Find where the given text appears and provide that cell's center as [x, y] coordinate. 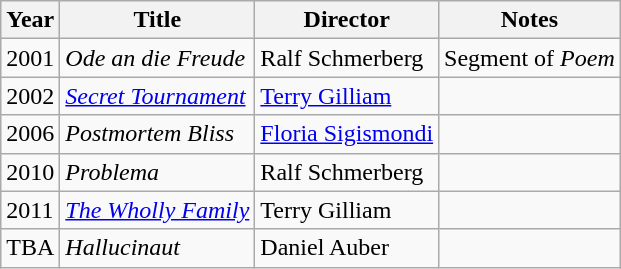
Daniel Auber [347, 248]
Ode an die Freude [158, 58]
2002 [30, 96]
Secret Tournament [158, 96]
Director [347, 20]
Segment of Poem [530, 58]
Problema [158, 172]
2001 [30, 58]
2010 [30, 172]
2006 [30, 134]
Postmortem Bliss [158, 134]
Year [30, 20]
Floria Sigismondi [347, 134]
Hallucinaut [158, 248]
The Wholly Family [158, 210]
Title [158, 20]
2011 [30, 210]
TBA [30, 248]
Notes [530, 20]
